Find where the given text appears and provide that cell's center as [X, Y] coordinate. 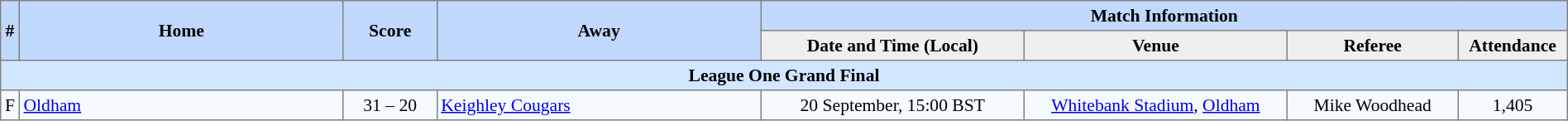
Away [599, 31]
Match Information [1164, 16]
Attendance [1513, 46]
Mike Woodhead [1372, 105]
31 – 20 [390, 105]
Home [181, 31]
Referee [1372, 46]
# [10, 31]
F [10, 105]
20 September, 15:00 BST [892, 105]
Oldham [181, 105]
League One Grand Final [784, 75]
Score [390, 31]
1,405 [1513, 105]
Whitebank Stadium, Oldham [1155, 105]
Venue [1155, 46]
Keighley Cougars [599, 105]
Date and Time (Local) [892, 46]
